Provide the [X, Y] coordinate of the cell's center where the given text is located.  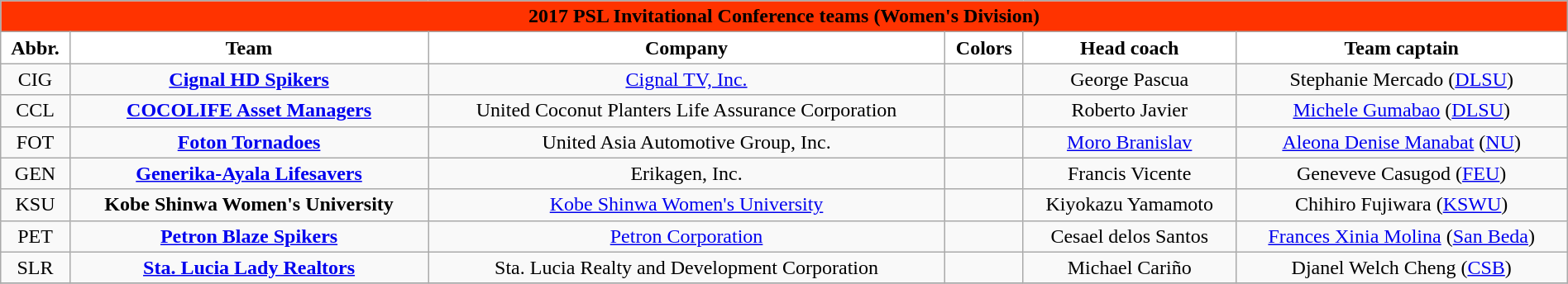
CIG [36, 79]
Cignal TV, Inc. [686, 79]
Stephanie Mercado (DLSU) [1401, 79]
Generika-Ayala Lifesavers [248, 173]
Petron Corporation [686, 236]
United Coconut Planters Life Assurance Corporation [686, 111]
Kiyokazu Yamamoto [1130, 205]
Cesael delos Santos [1130, 236]
Francis Vicente [1130, 173]
CCL [36, 111]
Chihiro Fujiwara (KSWU) [1401, 205]
Company [686, 48]
Aleona Denise Manabat (NU) [1401, 142]
Team [248, 48]
Sta. Lucia Lady Realtors [248, 267]
GEN [36, 173]
Roberto Javier [1130, 111]
George Pascua [1130, 79]
SLR [36, 267]
Geneveve Casugod (FEU) [1401, 173]
Abbr. [36, 48]
COCOLIFE Asset Managers [248, 111]
Head coach [1130, 48]
Michael Cariño [1130, 267]
Michele Gumabao (DLSU) [1401, 111]
Sta. Lucia Realty and Development Corporation [686, 267]
United Asia Automotive Group, Inc. [686, 142]
Djanel Welch Cheng (CSB) [1401, 267]
Moro Branislav [1130, 142]
PET [36, 236]
Erikagen, Inc. [686, 173]
Cignal HD Spikers [248, 79]
Frances Xinia Molina (San Beda) [1401, 236]
2017 PSL Invitational Conference teams (Women's Division) [784, 17]
FOT [36, 142]
Petron Blaze Spikers [248, 236]
Foton Tornadoes [248, 142]
Colors [984, 48]
Team captain [1401, 48]
KSU [36, 205]
